Return the [X, Y] coordinate for the center point of the cell that contains the specified text.  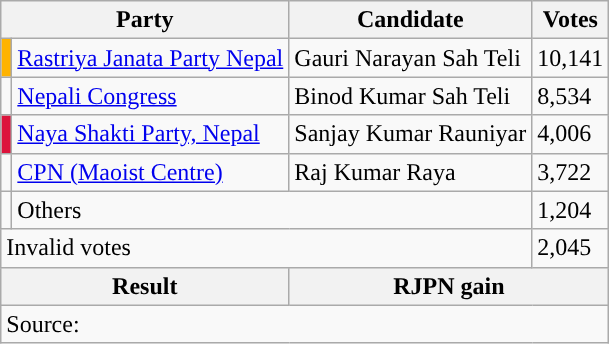
Naya Shakti Party, Nepal [150, 134]
RJPN gain [449, 286]
1,204 [570, 210]
Party [145, 20]
Raj Kumar Raya [410, 172]
Sanjay Kumar Rauniyar [410, 134]
CPN (Maoist Centre) [150, 172]
Gauri Narayan Sah Teli [410, 58]
Nepali Congress [150, 96]
2,045 [570, 248]
Rastriya Janata Party Nepal [150, 58]
Candidate [410, 20]
Result [145, 286]
Votes [570, 20]
4,006 [570, 134]
Others [272, 210]
Source: [305, 324]
3,722 [570, 172]
Invalid votes [266, 248]
Binod Kumar Sah Teli [410, 96]
10,141 [570, 58]
8,534 [570, 96]
